Provide the (X, Y) coordinate of the cell's center where the given text is located.  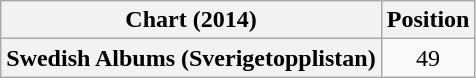
Position (428, 20)
Chart (2014) (191, 20)
Swedish Albums (Sverigetopplistan) (191, 58)
49 (428, 58)
